Determine the [X, Y] coordinate at the center of the cell enclosing the given text.  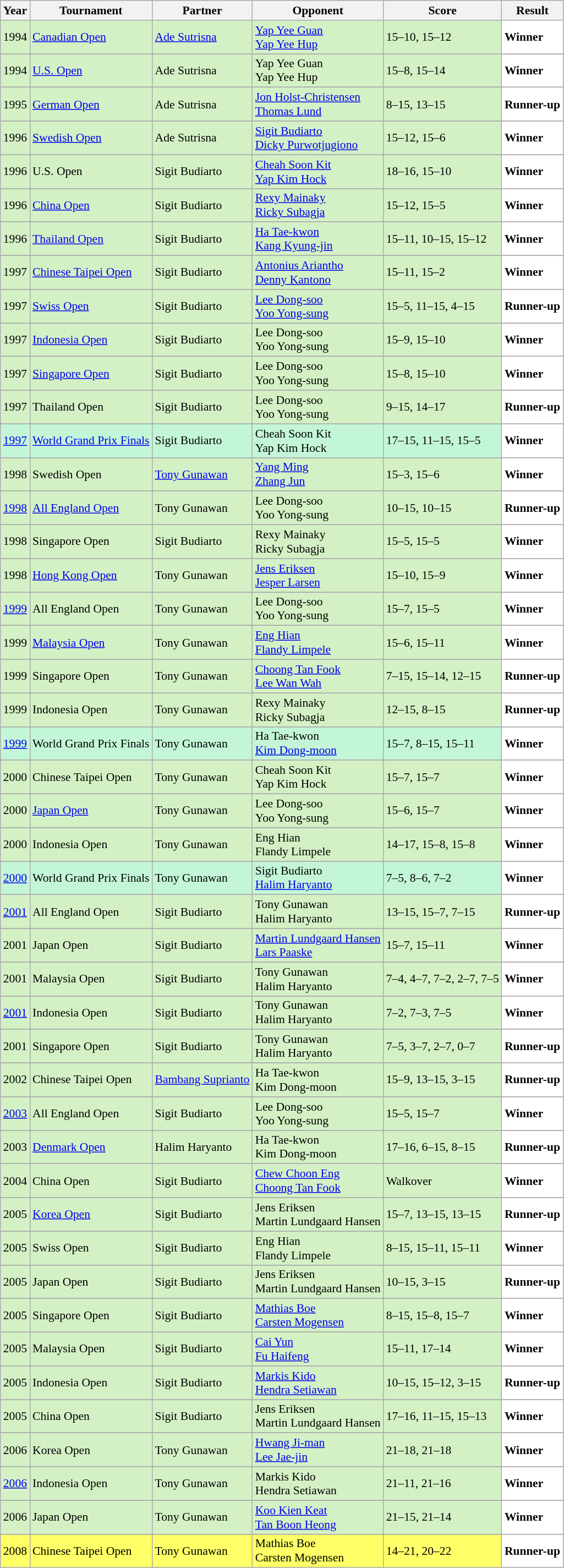
Choong Tan Fook Lee Wan Wah [318, 676]
Koo Kien Keat Tan Boon Heong [318, 1517]
15–7, 15–7 [442, 777]
8–15, 15–11, 15–11 [442, 1248]
15–12, 15–5 [442, 205]
9–15, 14–17 [442, 407]
15–11, 17–14 [442, 1350]
10–15, 10–15 [442, 509]
Ha Tae-kwon Kang Kyung-jin [318, 239]
7–4, 4–7, 7–2, 2–7, 7–5 [442, 979]
Opponent [318, 10]
Martin Lundgaard Hansen Lars Paaske [318, 946]
Yang Ming Zhang Jun [318, 474]
Antonius Ariantho Denny Kantono [318, 273]
15–7, 8–15, 15–11 [442, 743]
15–9, 15–10 [442, 340]
15–3, 15–6 [442, 474]
Walkover [442, 1181]
Chew Choon Eng Choong Tan Fook [318, 1181]
14–21, 20–22 [442, 1551]
Halim Haryanto [202, 1147]
13–15, 15–7, 7–15 [442, 911]
21–15, 21–14 [442, 1517]
15–9, 13–15, 3–15 [442, 1080]
15–12, 15–6 [442, 138]
7–5, 3–7, 2–7, 0–7 [442, 1047]
Jon Holst-Christensen Thomas Lund [318, 105]
2008 [15, 1551]
10–15, 15–12, 3–15 [442, 1383]
1995 [15, 105]
German Open [91, 105]
Result [533, 10]
15–5, 15–7 [442, 1114]
Score [442, 10]
15–11, 15–2 [442, 273]
12–15, 8–15 [442, 710]
15–8, 15–14 [442, 70]
21–11, 21–16 [442, 1484]
14–17, 15–8, 15–8 [442, 844]
15–7, 15–5 [442, 609]
15–7, 13–15, 13–15 [442, 1214]
Canadian Open [91, 37]
21–18, 21–18 [442, 1450]
2004 [15, 1181]
Sigit Budiarto Halim Haryanto [318, 878]
Hwang Ji-man Lee Jae-jin [318, 1450]
15–6, 15–11 [442, 643]
2002 [15, 1080]
18–16, 15–10 [442, 172]
8–15, 15–8, 15–7 [442, 1315]
15–6, 15–7 [442, 811]
Jens Eriksen Jesper Larsen [318, 576]
15–10, 15–12 [442, 37]
Hong Kong Open [91, 576]
17–16, 11–15, 15–13 [442, 1417]
17–16, 6–15, 8–15 [442, 1147]
8–15, 13–15 [442, 105]
Tournament [91, 10]
15–11, 10–15, 15–12 [442, 239]
10–15, 3–15 [442, 1281]
7–15, 15–14, 12–15 [442, 676]
15–10, 15–9 [442, 576]
Partner [202, 10]
15–5, 15–5 [442, 542]
Year [15, 10]
15–8, 15–10 [442, 373]
Cai Yun Fu Haifeng [318, 1350]
15–5, 11–15, 4–15 [442, 306]
Denmark Open [91, 1147]
15–7, 15–11 [442, 946]
Sigit Budiarto Dicky Purwotjugiono [318, 138]
17–15, 11–15, 15–5 [442, 440]
7–5, 8–6, 7–2 [442, 878]
7–2, 7–3, 7–5 [442, 1013]
Bambang Suprianto [202, 1080]
